Pinpoint the cell where the given text exists, returning its (X, Y) midpoint coordinate. 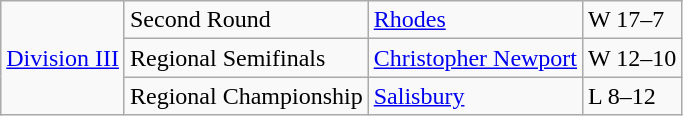
Regional Semifinals (246, 58)
Salisbury (475, 96)
W 17–7 (632, 20)
Rhodes (475, 20)
Regional Championship (246, 96)
Christopher Newport (475, 58)
Second Round (246, 20)
W 12–10 (632, 58)
Division III (63, 58)
L 8–12 (632, 96)
